Return the (x, y) coordinate for the center point of the cell that contains the specified text.  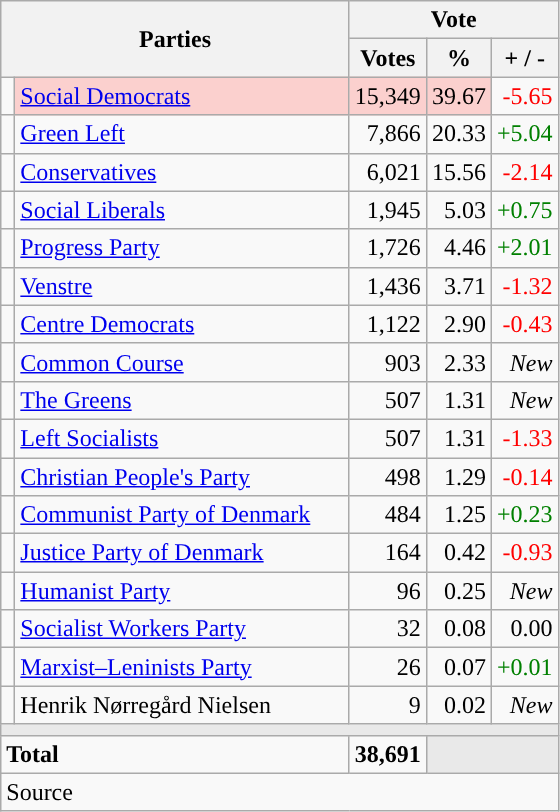
+0.23 (524, 515)
Humanist Party (182, 591)
Parties (176, 39)
-0.43 (524, 324)
Green Left (182, 134)
3.71 (458, 286)
Common Course (182, 362)
498 (388, 477)
-1.32 (524, 286)
0.00 (524, 629)
1.29 (458, 477)
Left Socialists (182, 438)
0.42 (458, 553)
-0.93 (524, 553)
9 (388, 705)
15.56 (458, 172)
484 (388, 515)
7,866 (388, 134)
The Greens (182, 400)
26 (388, 667)
1,436 (388, 286)
0.08 (458, 629)
1.25 (458, 515)
Justice Party of Denmark (182, 553)
+0.01 (524, 667)
Venstre (182, 286)
-2.14 (524, 172)
Total (176, 754)
+2.01 (524, 248)
5.03 (458, 210)
Social Democrats (182, 96)
-0.14 (524, 477)
+0.75 (524, 210)
Source (280, 792)
-1.33 (524, 438)
20.33 (458, 134)
Socialist Workers Party (182, 629)
% (458, 58)
1,726 (388, 248)
2.33 (458, 362)
Christian People's Party (182, 477)
Henrik Nørregård Nielsen (182, 705)
0.02 (458, 705)
0.07 (458, 667)
2.90 (458, 324)
4.46 (458, 248)
6,021 (388, 172)
Social Liberals (182, 210)
Vote (454, 20)
Marxist–Leninists Party (182, 667)
15,349 (388, 96)
903 (388, 362)
1,945 (388, 210)
96 (388, 591)
164 (388, 553)
38,691 (388, 754)
39.67 (458, 96)
32 (388, 629)
Communist Party of Denmark (182, 515)
+ / - (524, 58)
+5.04 (524, 134)
Progress Party (182, 248)
-5.65 (524, 96)
Votes (388, 58)
Centre Democrats (182, 324)
Conservatives (182, 172)
1,122 (388, 324)
0.25 (458, 591)
